Scan for the cell matching the given text and deliver its [X, Y] coordinate at center. 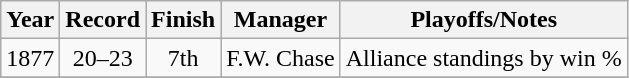
7th [184, 58]
1877 [30, 58]
Year [30, 20]
Manager [281, 20]
Alliance standings by win % [484, 58]
20–23 [103, 58]
Playoffs/Notes [484, 20]
Finish [184, 20]
F.W. Chase [281, 58]
Record [103, 20]
